For the text-containing cell, return its midpoint in (X, Y) coordinate format. 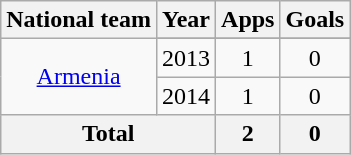
Armenia (79, 77)
Total (108, 134)
2014 (186, 96)
Goals (315, 20)
Apps (248, 20)
Year (186, 20)
2013 (186, 58)
2 (248, 134)
National team (79, 20)
